From the cell containing the given text, extract its center point as (X, Y) coordinate. 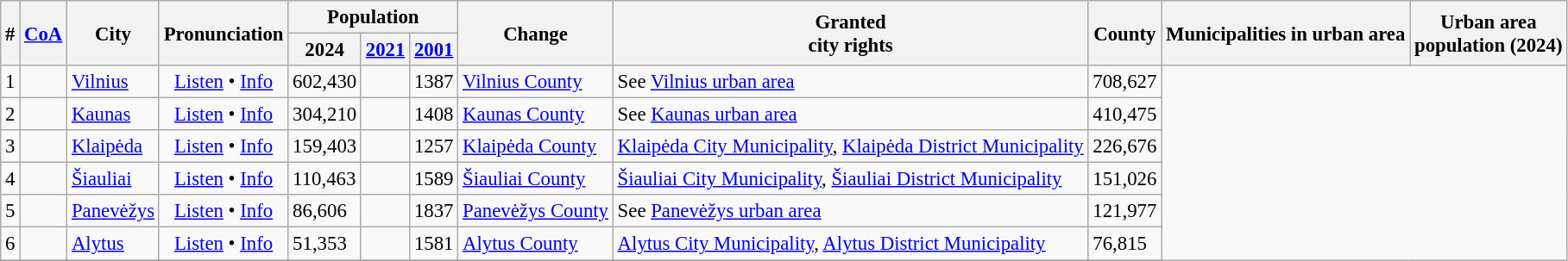
City (114, 33)
See Panevėžys urban area (851, 211)
159,403 (324, 146)
6 (10, 244)
Pronunciation (223, 33)
51,353 (324, 244)
5 (10, 211)
See Kaunas urban area (851, 115)
Alytus (114, 244)
708,627 (1125, 82)
1387 (434, 82)
410,475 (1125, 115)
1257 (434, 146)
Alytus County (536, 244)
Panevėžys (114, 211)
121,977 (1125, 211)
1581 (434, 244)
2 (10, 115)
1837 (434, 211)
Alytus City Municipality, Alytus District Municipality (851, 244)
Klaipėda County (536, 146)
Klaipėda (114, 146)
Change (536, 33)
Population (373, 17)
# (10, 33)
Šiauliai City Municipality, Šiauliai District Municipality (851, 179)
1589 (434, 179)
Panevėžys County (536, 211)
110,463 (324, 179)
3 (10, 146)
1 (10, 82)
86,606 (324, 211)
304,210 (324, 115)
Šiauliai County (536, 179)
2021 (385, 50)
Šiauliai (114, 179)
4 (10, 179)
Urban areapopulation (2024) (1489, 33)
Klaipėda City Municipality, Klaipėda District Municipality (851, 146)
Vilnius (114, 82)
CoA (43, 33)
151,026 (1125, 179)
76,815 (1125, 244)
2024 (324, 50)
Grantedcity rights (851, 33)
Municipalities in urban area (1286, 33)
County (1125, 33)
See Vilnius urban area (851, 82)
2001 (434, 50)
Kaunas County (536, 115)
Kaunas (114, 115)
226,676 (1125, 146)
1408 (434, 115)
Vilnius County (536, 82)
602,430 (324, 82)
